Return the [X, Y] coordinate for the center point of the cell that contains the specified text.  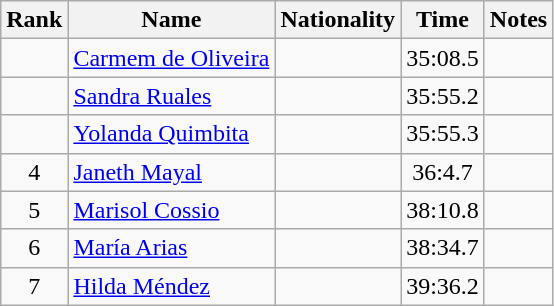
38:34.7 [443, 248]
Carmem de Oliveira [172, 58]
35:55.3 [443, 134]
Rank [34, 20]
María Arias [172, 248]
Notes [518, 20]
7 [34, 286]
Nationality [338, 20]
Sandra Ruales [172, 96]
39:36.2 [443, 286]
Yolanda Quimbita [172, 134]
4 [34, 172]
6 [34, 248]
35:08.5 [443, 58]
38:10.8 [443, 210]
Janeth Mayal [172, 172]
Time [443, 20]
Hilda Méndez [172, 286]
Name [172, 20]
Marisol Cossio [172, 210]
36:4.7 [443, 172]
5 [34, 210]
35:55.2 [443, 96]
